Find where the given text appears and provide that cell's center as (x, y) coordinate. 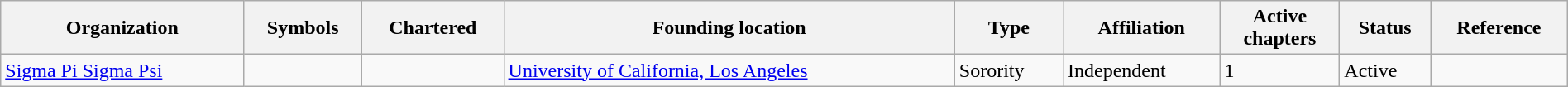
Sorority (1009, 70)
Affiliation (1142, 28)
Activechapters (1280, 28)
University of California, Los Angeles (729, 70)
Symbols (303, 28)
Independent (1142, 70)
Chartered (433, 28)
1 (1280, 70)
Status (1385, 28)
Active (1385, 70)
Sigma Pi Sigma Psi (122, 70)
Reference (1499, 28)
Founding location (729, 28)
Organization (122, 28)
Type (1009, 28)
